Capture the cell that displays the provided text and extract its (x, y) central coordinate. 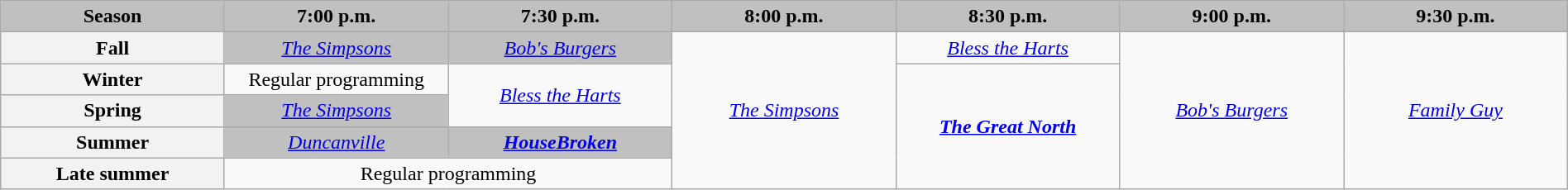
Spring (112, 111)
Duncanville (336, 142)
Family Guy (1456, 111)
Fall (112, 48)
9:00 p.m. (1232, 17)
7:30 p.m. (561, 17)
Season (112, 17)
8:30 p.m. (1007, 17)
The Great North (1007, 126)
HouseBroken (561, 142)
Summer (112, 142)
Late summer (112, 173)
8:00 p.m. (784, 17)
9:30 p.m. (1456, 17)
Winter (112, 79)
7:00 p.m. (336, 17)
